Return (X, Y) of the center of cell containing provided text 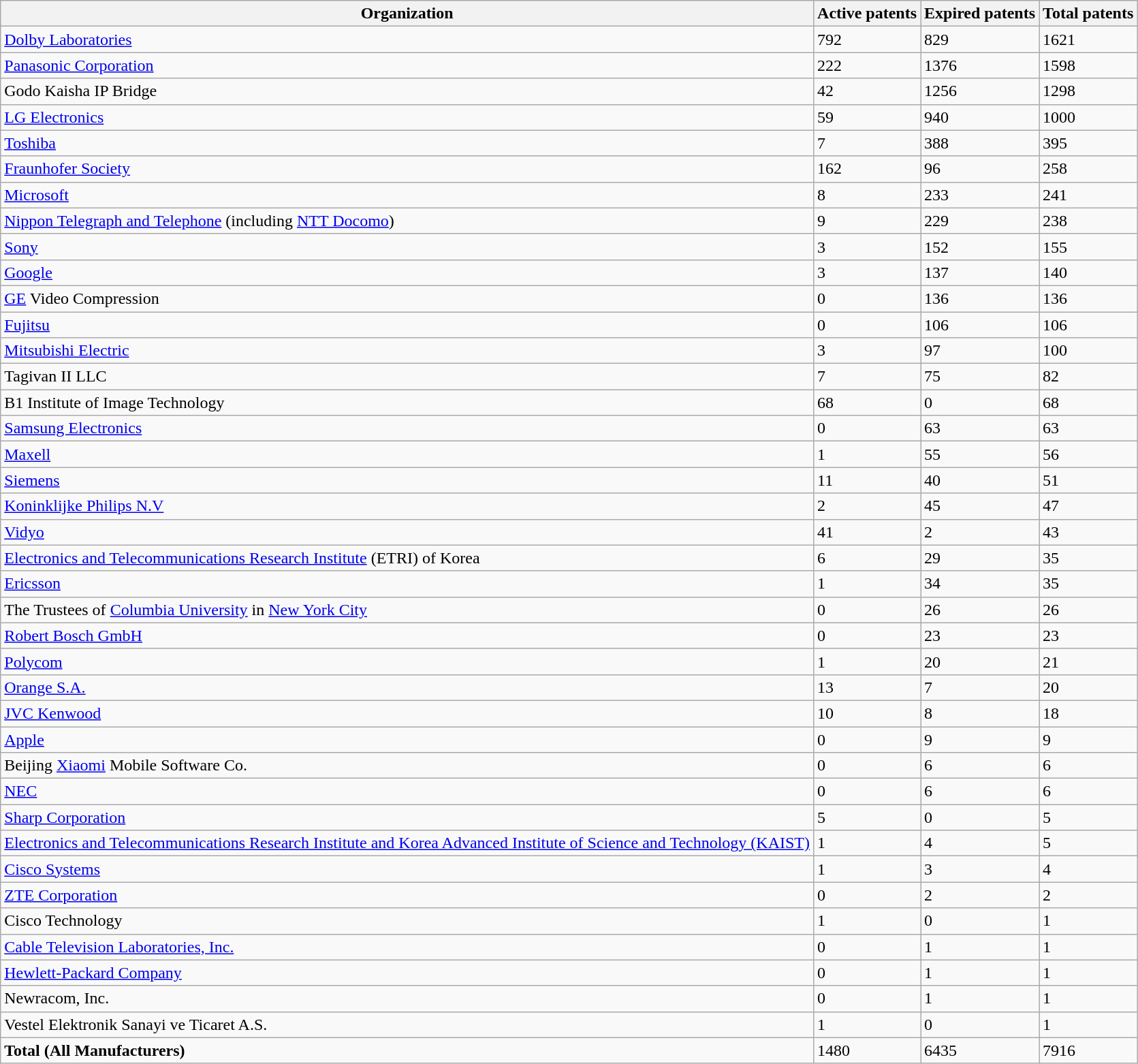
The Trustees of Columbia University in New York City (407, 610)
Cable Television Laboratories, Inc. (407, 947)
1298 (1088, 91)
21 (1088, 661)
Total (All Manufacturers) (407, 1050)
Electronics and Telecommunications Research Institute and Korea Advanced Institute of Science and Technology (KAIST) (407, 843)
10 (868, 713)
42 (868, 91)
222 (868, 65)
233 (980, 195)
18 (1088, 713)
47 (1088, 506)
Hewlett-Packard Company (407, 973)
Apple (407, 739)
41 (868, 532)
Tagivan II LLC (407, 377)
1480 (868, 1050)
Beijing Xiaomi Mobile Software Co. (407, 766)
ZTE Corporation (407, 895)
82 (1088, 377)
152 (980, 247)
13 (868, 687)
241 (1088, 195)
LG Electronics (407, 117)
Samsung Electronics (407, 428)
140 (1088, 272)
Vidyo (407, 532)
1000 (1088, 117)
Koninklijke Philips N.V (407, 506)
Godo Kaisha IP Bridge (407, 91)
Siemens (407, 480)
Toshiba (407, 143)
Maxell (407, 454)
829 (980, 40)
Total patents (1088, 14)
40 (980, 480)
Fujitsu (407, 325)
96 (980, 169)
1256 (980, 91)
55 (980, 454)
Sony (407, 247)
162 (868, 169)
Sharp Corporation (407, 817)
238 (1088, 221)
Panasonic Corporation (407, 65)
137 (980, 272)
43 (1088, 532)
NEC (407, 792)
75 (980, 377)
56 (1088, 454)
100 (1088, 351)
51 (1088, 480)
Orange S.A. (407, 687)
7916 (1088, 1050)
29 (980, 558)
Google (407, 272)
Vestel Elektronik Sanayi ve Ticaret A.S. (407, 1024)
1621 (1088, 40)
229 (980, 221)
JVC Kenwood (407, 713)
Nippon Telegraph and Telephone (including NTT Docomo) (407, 221)
Expired patents (980, 14)
155 (1088, 247)
11 (868, 480)
34 (980, 584)
Dolby Laboratories (407, 40)
Microsoft (407, 195)
B1 Institute of Image Technology (407, 403)
1376 (980, 65)
792 (868, 40)
Cisco Systems (407, 869)
940 (980, 117)
Organization (407, 14)
Newracom, Inc. (407, 999)
45 (980, 506)
Electronics and Telecommunications Research Institute (ETRI) of Korea (407, 558)
GE Video Compression (407, 298)
Ericsson (407, 584)
Polycom (407, 661)
388 (980, 143)
97 (980, 351)
Mitsubishi Electric (407, 351)
Active patents (868, 14)
6435 (980, 1050)
59 (868, 117)
1598 (1088, 65)
395 (1088, 143)
Cisco Technology (407, 921)
Robert Bosch GmbH (407, 636)
Fraunhofer Society (407, 169)
258 (1088, 169)
